Locate the cell with the specified text and output its (x, y) center coordinate. 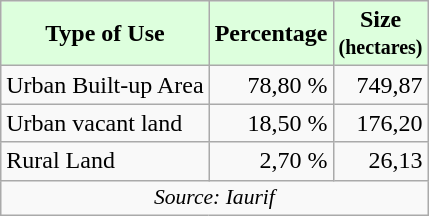
Urban vacant land (105, 123)
78,80 % (271, 85)
Source: Iaurif (214, 198)
Urban Built-up Area (105, 85)
Percentage (271, 34)
749,87 (380, 85)
18,50 % (271, 123)
Type of Use (105, 34)
176,20 (380, 123)
2,70 % (271, 161)
Rural Land (105, 161)
Size (hectares) (380, 34)
26,13 (380, 161)
